Return [x, y] of the center of cell containing provided text 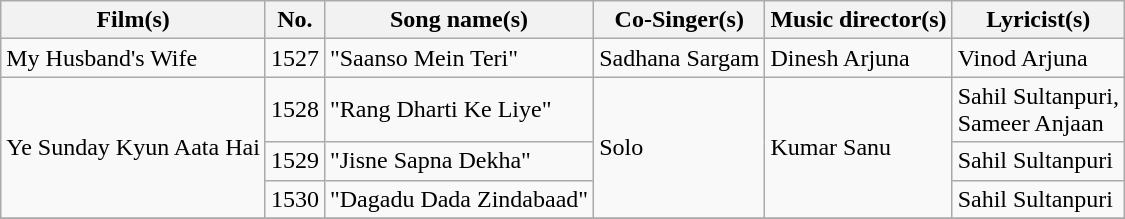
Solo [680, 148]
1530 [294, 199]
Sadhana Sargam [680, 58]
Co-Singer(s) [680, 20]
"Rang Dharti Ke Liye" [458, 110]
Film(s) [134, 20]
Ye Sunday Kyun Aata Hai [134, 148]
Kumar Sanu [858, 148]
Lyricist(s) [1038, 20]
Music director(s) [858, 20]
"Dagadu Dada Zindabaad" [458, 199]
1528 [294, 110]
Song name(s) [458, 20]
1529 [294, 161]
"Saanso Mein Teri" [458, 58]
Vinod Arjuna [1038, 58]
"Jisne Sapna Dekha" [458, 161]
Sahil Sultanpuri,Sameer Anjaan [1038, 110]
Dinesh Arjuna [858, 58]
No. [294, 20]
My Husband's Wife [134, 58]
1527 [294, 58]
